Return (x, y) of the center of cell containing provided text 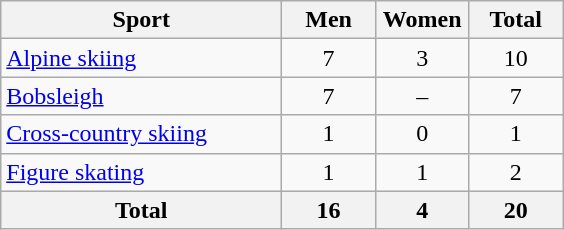
Bobsleigh (142, 96)
Cross-country skiing (142, 134)
Alpine skiing (142, 58)
2 (516, 172)
10 (516, 58)
Sport (142, 20)
4 (422, 210)
Figure skating (142, 172)
Women (422, 20)
3 (422, 58)
0 (422, 134)
20 (516, 210)
16 (329, 210)
– (422, 96)
Men (329, 20)
